Capture the cell that displays the provided text and extract its (x, y) central coordinate. 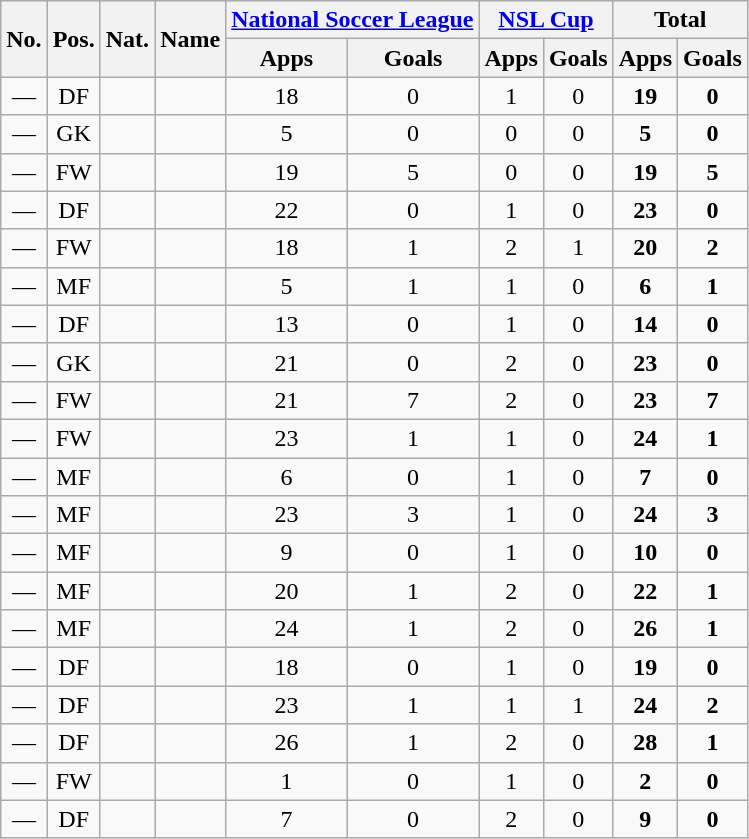
28 (645, 743)
Pos. (74, 39)
13 (287, 324)
Nat. (127, 39)
National Soccer League (352, 20)
10 (645, 553)
No. (24, 39)
14 (645, 324)
Name (190, 39)
NSL Cup (546, 20)
Total (680, 20)
